Provide the (x, y) coordinate of the cell's center where the given text is located.  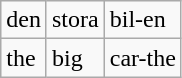
car-the (142, 58)
the (24, 58)
bil-en (142, 20)
big (75, 58)
den (24, 20)
stora (75, 20)
